Scan for the cell matching the given text and deliver its (x, y) coordinate at center. 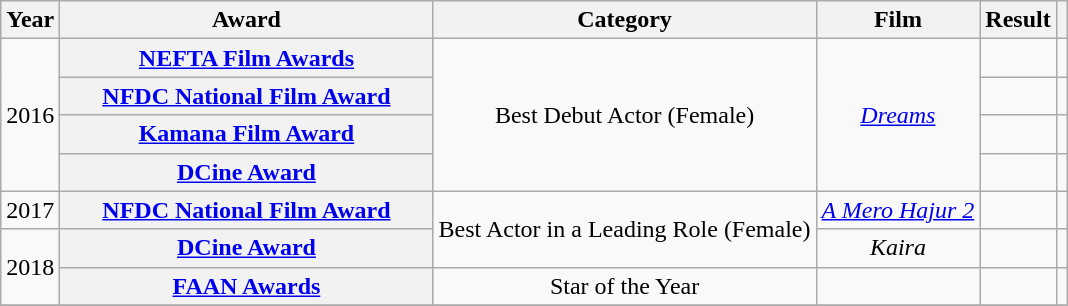
Best Debut Actor (Female) (624, 115)
Film (898, 20)
Category (624, 20)
FAAN Awards (246, 286)
Best Actor in a Leading Role (Female) (624, 229)
Dreams (898, 115)
Kaira (898, 248)
Award (246, 20)
NEFTA Film Awards (246, 58)
Star of the Year (624, 286)
Kamana Film Award (246, 134)
Year (30, 20)
2018 (30, 267)
2017 (30, 210)
A Mero Hajur 2 (898, 210)
2016 (30, 115)
Result (1018, 20)
